Find where the given text appears and provide that cell's center as [x, y] coordinate. 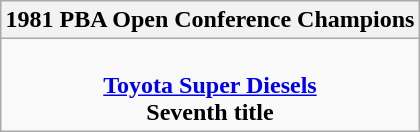
Toyota Super Diesels Seventh title [210, 85]
1981 PBA Open Conference Champions [210, 20]
